Detect which cell encompasses the target text, then output its [x, y] center coordinate. 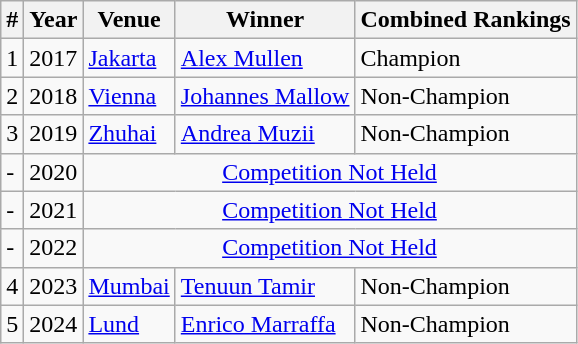
Enrico Marraffa [265, 324]
3 [12, 134]
4 [12, 286]
2019 [54, 134]
2021 [54, 210]
Johannes Mallow [265, 96]
2023 [54, 286]
Alex Mullen [265, 58]
2018 [54, 96]
Vienna [129, 96]
# [12, 20]
2024 [54, 324]
Winner [265, 20]
2 [12, 96]
2020 [54, 172]
2022 [54, 248]
Venue [129, 20]
Tenuun Tamir [265, 286]
5 [12, 324]
Jakarta [129, 58]
Mumbai [129, 286]
2017 [54, 58]
Lund [129, 324]
1 [12, 58]
Andrea Muzii [265, 134]
Combined Rankings [466, 20]
Champion [466, 58]
Year [54, 20]
Zhuhai [129, 134]
